Extract the (x, y) coordinate from the center of the cell holding the provided text.  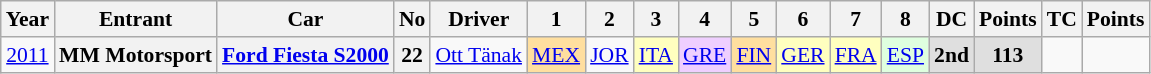
JOR (610, 55)
Ott Tänak (478, 55)
5 (754, 19)
Driver (478, 19)
3 (656, 19)
6 (802, 19)
MEX (556, 55)
No (412, 19)
8 (906, 19)
FRA (856, 55)
Car (306, 19)
MM Motorsport (136, 55)
FIN (754, 55)
ITA (656, 55)
ESP (906, 55)
2nd (952, 55)
4 (704, 19)
GER (802, 55)
GRE (704, 55)
DC (952, 19)
113 (1008, 55)
7 (856, 19)
TC (1062, 19)
2011 (28, 55)
Ford Fiesta S2000 (306, 55)
2 (610, 19)
22 (412, 55)
Year (28, 19)
Entrant (136, 19)
1 (556, 19)
